Determine the [x, y] coordinate at the center of the cell enclosing the given text.  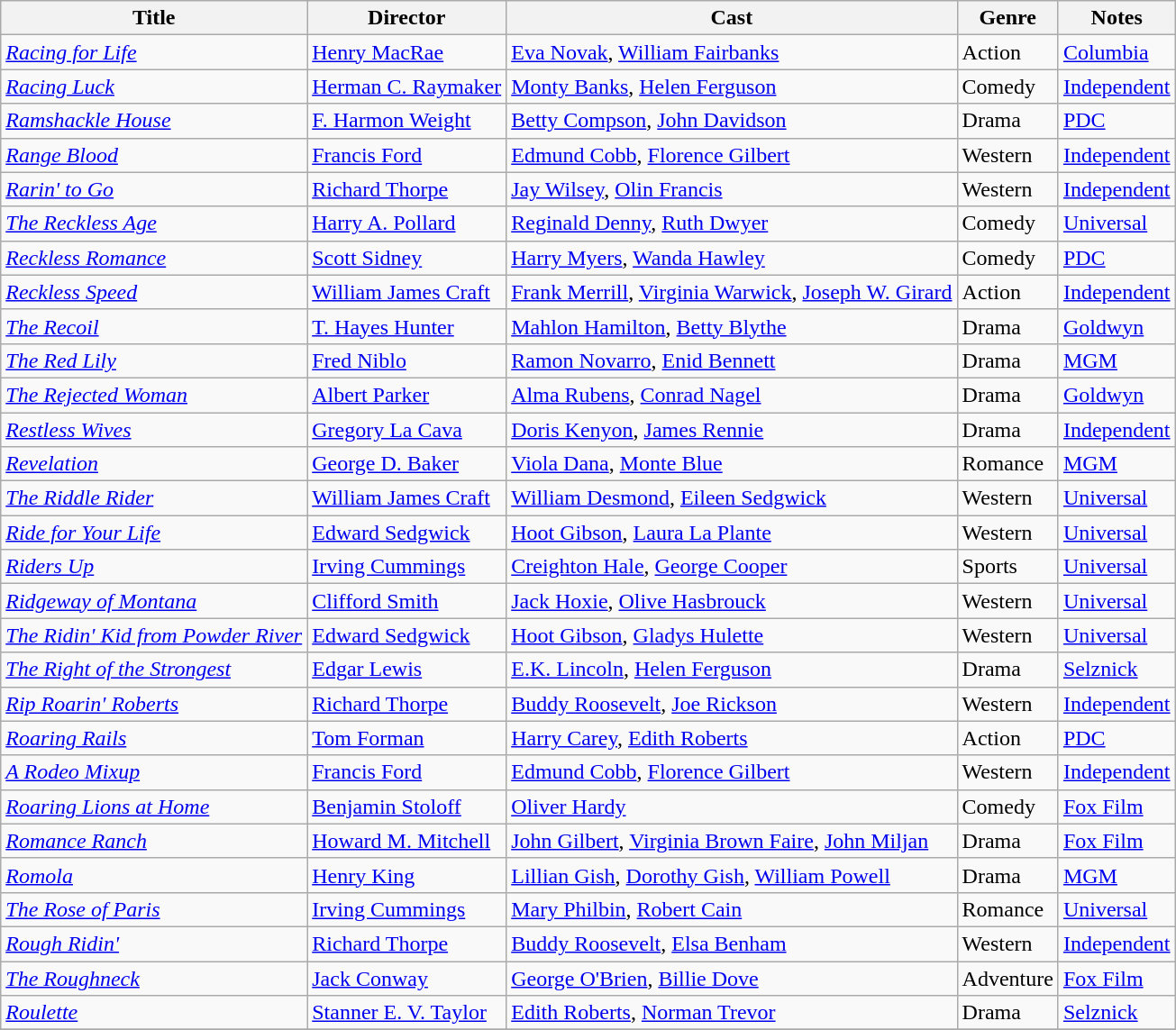
Ramon Novarro, Enid Bennett [732, 360]
Oliver Hardy [732, 807]
Jack Hoxie, Olive Hasbrouck [732, 601]
Frank Merrill, Virginia Warwick, Joseph W. Girard [732, 292]
T. Hayes Hunter [407, 326]
Director [407, 18]
Racing for Life [154, 52]
Riders Up [154, 567]
Columbia [1117, 52]
Adventure [1007, 978]
The Recoil [154, 326]
John Gilbert, Virginia Brown Faire, John Miljan [732, 841]
F. Harmon Weight [407, 121]
Alma Rubens, Conrad Nagel [732, 395]
Monty Banks, Helen Ferguson [732, 87]
Viola Dana, Monte Blue [732, 464]
Rough Ridin' [154, 943]
The Red Lily [154, 360]
Lillian Gish, Dorothy Gish, William Powell [732, 875]
Henry MacRae [407, 52]
Title [154, 18]
Reckless Speed [154, 292]
William Desmond, Eileen Sedgwick [732, 498]
Jack Conway [407, 978]
Reckless Romance [154, 258]
Jay Wilsey, Olin Francis [732, 189]
The Right of the Strongest [154, 670]
Edith Roberts, Norman Trevor [732, 1013]
Clifford Smith [407, 601]
Tom Forman [407, 738]
A Rodeo Mixup [154, 772]
The Riddle Rider [154, 498]
Doris Kenyon, James Rennie [732, 430]
The Rose of Paris [154, 909]
Howard M. Mitchell [407, 841]
Romola [154, 875]
Ride for Your Life [154, 533]
The Reckless Age [154, 223]
Roaring Rails [154, 738]
Albert Parker [407, 395]
Mary Philbin, Robert Cain [732, 909]
Buddy Roosevelt, Elsa Benham [732, 943]
Hoot Gibson, Gladys Hulette [732, 635]
Buddy Roosevelt, Joe Rickson [732, 704]
Romance Ranch [154, 841]
Genre [1007, 18]
Fred Niblo [407, 360]
Ridgeway of Montana [154, 601]
Rip Roarin' Roberts [154, 704]
Roulette [154, 1013]
Racing Luck [154, 87]
Range Blood [154, 155]
The Ridin' Kid from Powder River [154, 635]
Sports [1007, 567]
Harry A. Pollard [407, 223]
Revelation [154, 464]
Betty Compson, John Davidson [732, 121]
Rarin' to Go [154, 189]
Stanner E. V. Taylor [407, 1013]
Reginald Denny, Ruth Dwyer [732, 223]
Harry Myers, Wanda Hawley [732, 258]
Eva Novak, William Fairbanks [732, 52]
Mahlon Hamilton, Betty Blythe [732, 326]
George D. Baker [407, 464]
The Roughneck [154, 978]
Edgar Lewis [407, 670]
Ramshackle House [154, 121]
Herman C. Raymaker [407, 87]
Roaring Lions at Home [154, 807]
Hoot Gibson, Laura La Plante [732, 533]
E.K. Lincoln, Helen Ferguson [732, 670]
Scott Sidney [407, 258]
The Rejected Woman [154, 395]
Notes [1117, 18]
Gregory La Cava [407, 430]
Cast [732, 18]
George O'Brien, Billie Dove [732, 978]
Restless Wives [154, 430]
Creighton Hale, George Cooper [732, 567]
Harry Carey, Edith Roberts [732, 738]
Benjamin Stoloff [407, 807]
Henry King [407, 875]
